Return the (X, Y) coordinate for the center point of the cell that contains the specified text.  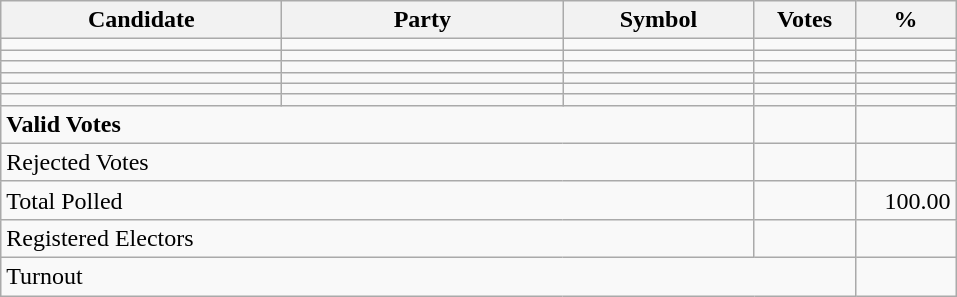
Party (422, 20)
Votes (804, 20)
Registered Electors (378, 238)
Turnout (428, 276)
Rejected Votes (378, 162)
Valid Votes (378, 124)
100.00 (906, 200)
Symbol (658, 20)
Total Polled (378, 200)
Candidate (142, 20)
% (906, 20)
